Scan for the cell matching the given text and deliver its (x, y) coordinate at center. 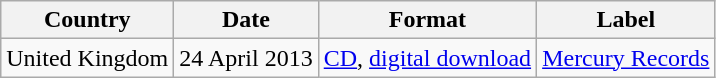
Label (626, 20)
United Kingdom (88, 58)
24 April 2013 (246, 58)
Country (88, 20)
Format (427, 20)
CD, digital download (427, 58)
Mercury Records (626, 58)
Date (246, 20)
